Capture the cell that displays the provided text and extract its (x, y) central coordinate. 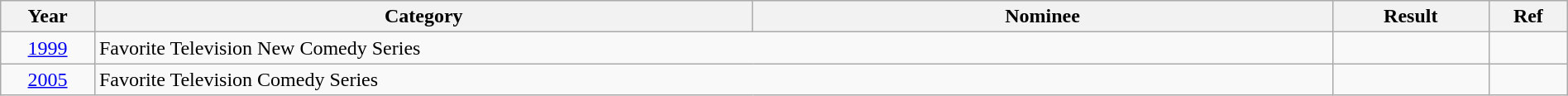
2005 (48, 79)
Result (1411, 17)
Category (423, 17)
Nominee (1042, 17)
1999 (48, 48)
Ref (1528, 17)
Favorite Television New Comedy Series (713, 48)
Year (48, 17)
Favorite Television Comedy Series (713, 79)
